Detect which cell encompasses the target text, then output its (X, Y) center coordinate. 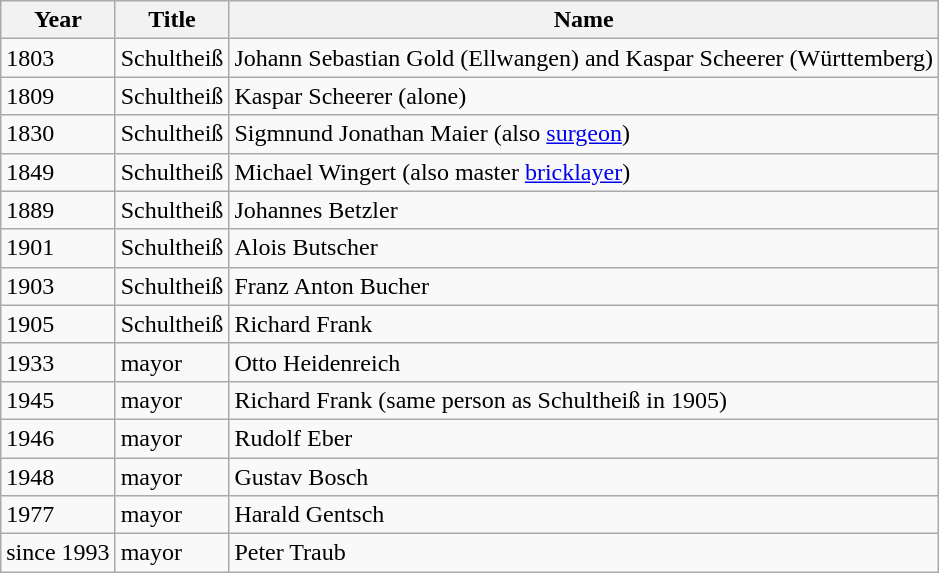
Richard Frank (same person as Schultheiß in 1905) (584, 400)
1849 (58, 172)
1889 (58, 210)
1905 (58, 324)
1946 (58, 438)
1830 (58, 134)
Franz Anton Bucher (584, 286)
Sigmnund Jonathan Maier (also surgeon) (584, 134)
Kaspar Scheerer (alone) (584, 96)
Name (584, 20)
1948 (58, 477)
since 1993 (58, 553)
1901 (58, 248)
1933 (58, 362)
Johannes Betzler (584, 210)
Gustav Bosch (584, 477)
Peter Traub (584, 553)
Rudolf Eber (584, 438)
Johann Sebastian Gold (Ellwangen) and Kaspar Scheerer (Württemberg) (584, 58)
1977 (58, 515)
Michael Wingert (also master bricklayer) (584, 172)
Year (58, 20)
Harald Gentsch (584, 515)
Otto Heidenreich (584, 362)
1803 (58, 58)
1903 (58, 286)
Richard Frank (584, 324)
Alois Butscher (584, 248)
Title (172, 20)
1809 (58, 96)
1945 (58, 400)
